For the text-containing cell, return its midpoint in [x, y] coordinate format. 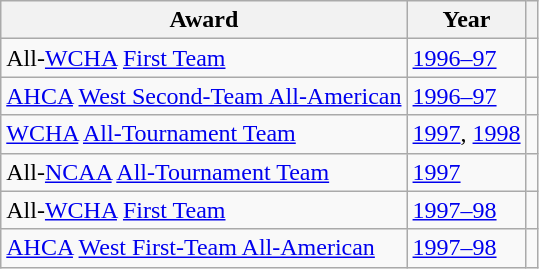
WCHA All-Tournament Team [204, 134]
Award [204, 20]
1997, 1998 [466, 134]
Year [466, 20]
AHCA West First-Team All-American [204, 248]
All-NCAA All-Tournament Team [204, 172]
1997 [466, 172]
AHCA West Second-Team All-American [204, 96]
